Extract the (X, Y) coordinate from the center of the cell holding the provided text.  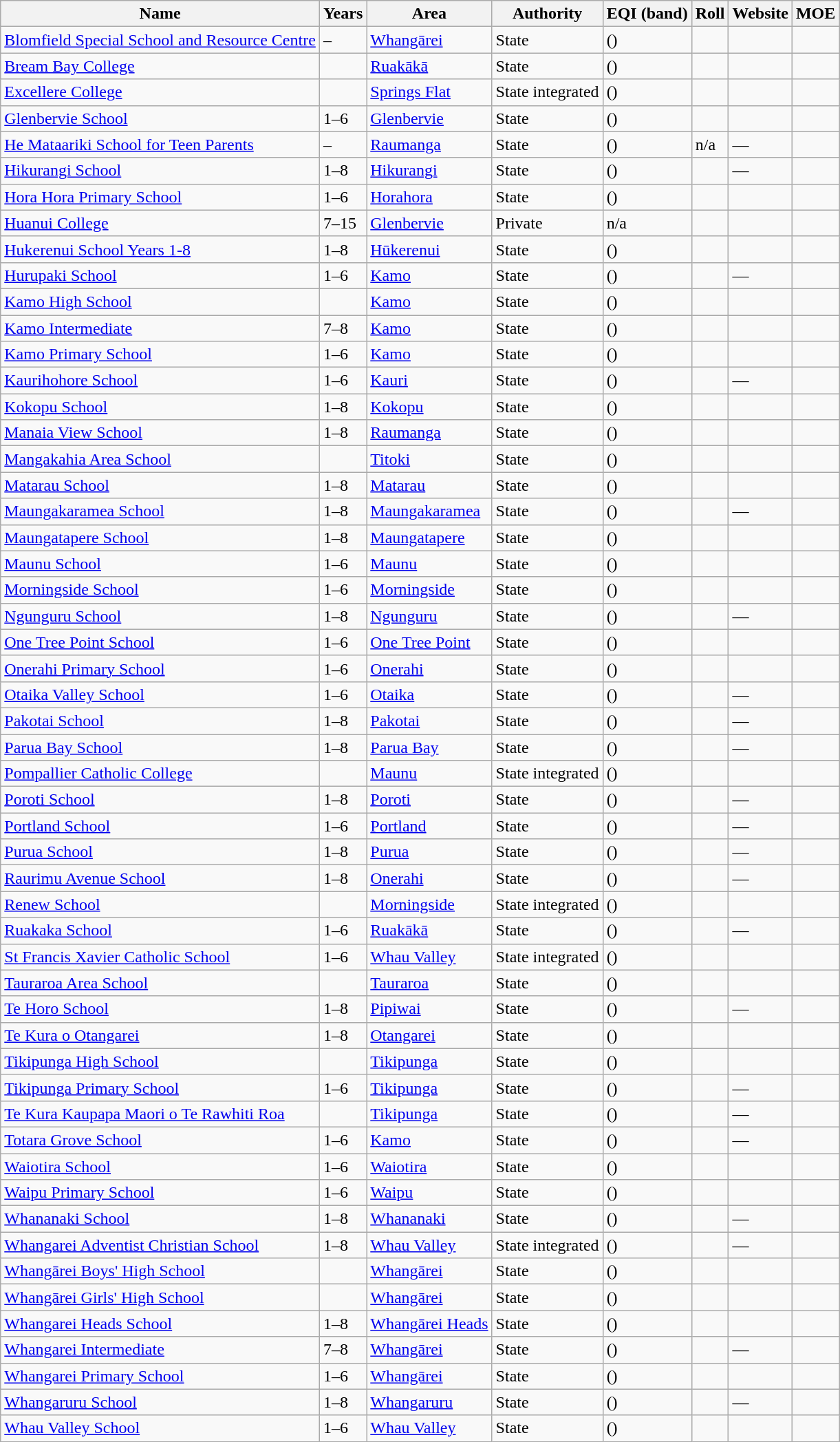
Hūkerenui (429, 249)
Waipu Primary School (160, 1193)
Manaia View School (160, 433)
Whangārei Girls' High School (160, 1297)
Ngunguru School (160, 616)
Kamo Intermediate (160, 328)
Maungakaramea (429, 511)
Maungatapere (429, 538)
Onerahi Primary School (160, 668)
Private (548, 223)
Te Horo School (160, 1009)
Ruakaka School (160, 931)
Whangarei Primary School (160, 1376)
Waipu (429, 1193)
Titoki (429, 459)
Authority (548, 14)
Tauraroa Area School (160, 983)
Hukerenui School Years 1-8 (160, 249)
Kokopu (429, 407)
Pompallier Catholic College (160, 774)
Whangaruru (429, 1402)
Horahora (429, 197)
Otangarei (429, 1035)
Name (160, 14)
Hora Hora Primary School (160, 197)
Hikurangi School (160, 171)
Purua (429, 852)
Springs Flat (429, 92)
Whangarei Heads School (160, 1324)
Kaurihohore School (160, 381)
One Tree Point School (160, 642)
Kokopu School (160, 407)
Tauraroa (429, 983)
One Tree Point (429, 642)
Whananaki School (160, 1219)
MOE (815, 14)
Kamo High School (160, 301)
Whangaruru School (160, 1402)
Whangarei Adventist Christian School (160, 1245)
Parua Bay (429, 747)
Totara Grove School (160, 1140)
Pakotai School (160, 721)
Morningside School (160, 590)
Maunu School (160, 564)
Poroti (429, 800)
7–15 (343, 223)
Blomfield Special School and Resource Centre (160, 40)
Poroti School (160, 800)
Hikurangi (429, 171)
Website (760, 14)
Mangakahia Area School (160, 459)
Excellere College (160, 92)
Matarau (429, 485)
Whangārei Boys' High School (160, 1271)
Whananaki (429, 1219)
Portland (429, 826)
Hurupaki School (160, 275)
Roll (710, 14)
Otaika Valley School (160, 695)
Te Kura o Otangarei (160, 1035)
Pakotai (429, 721)
He Mataariki School for Teen Parents (160, 145)
Glenbervie School (160, 118)
Waiotira (429, 1167)
Te Kura Kaupapa Maori o Te Rawhiti Roa (160, 1114)
Whangarei Intermediate (160, 1350)
Purua School (160, 852)
Bream Bay College (160, 66)
Area (429, 14)
Parua Bay School (160, 747)
Years (343, 14)
Huanui College (160, 223)
Maungakaramea School (160, 511)
Pipiwai (429, 1009)
EQI (band) (647, 14)
Raurimu Avenue School (160, 878)
Tikipunga Primary School (160, 1088)
Matarau School (160, 485)
Otaika (429, 695)
St Francis Xavier Catholic School (160, 957)
Kauri (429, 381)
Maungatapere School (160, 538)
Kamo Primary School (160, 354)
Waiotira School (160, 1167)
Whau Valley School (160, 1428)
Whangārei Heads (429, 1324)
Tikipunga High School (160, 1061)
Portland School (160, 826)
Renew School (160, 904)
Ngunguru (429, 616)
